Locate the cell with the specified text and output its [x, y] center coordinate. 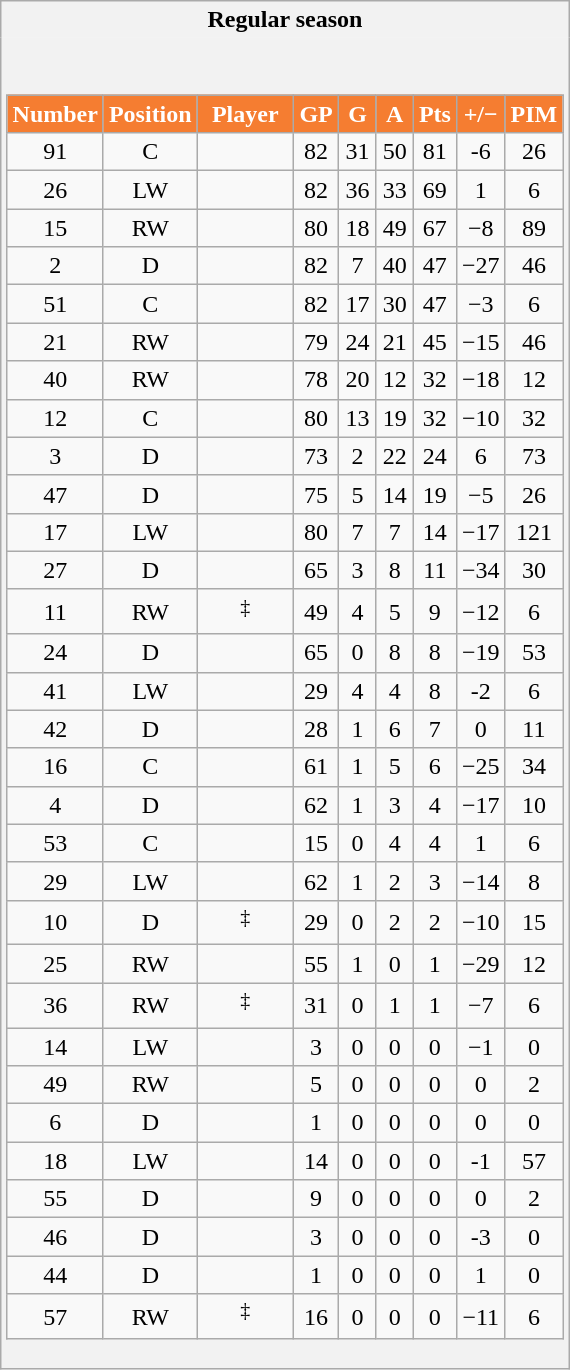
−11 [480, 1316]
69 [434, 190]
33 [394, 190]
Player [245, 114]
75 [316, 494]
Position [150, 114]
−12 [480, 612]
Pts [434, 114]
44 [55, 1275]
-2 [480, 691]
25 [55, 964]
−18 [480, 380]
67 [434, 228]
-3 [480, 1237]
−3 [480, 304]
Number [55, 114]
28 [316, 729]
−7 [480, 1006]
−14 [480, 881]
91 [55, 152]
-1 [480, 1161]
61 [316, 767]
51 [55, 304]
45 [434, 342]
27 [55, 570]
81 [434, 152]
89 [534, 228]
20 [358, 380]
PIM [534, 114]
78 [316, 380]
50 [394, 152]
Regular season [285, 20]
-6 [480, 152]
22 [394, 456]
−1 [480, 1047]
−34 [480, 570]
−27 [480, 266]
42 [55, 729]
+/− [480, 114]
13 [358, 418]
41 [55, 691]
79 [316, 342]
−19 [480, 653]
−25 [480, 767]
−8 [480, 228]
34 [534, 767]
121 [534, 532]
GP [316, 114]
−5 [480, 494]
G [358, 114]
−15 [480, 342]
−29 [480, 964]
A [394, 114]
